Return the [X, Y] coordinate for the center point of the cell that contains the specified text.  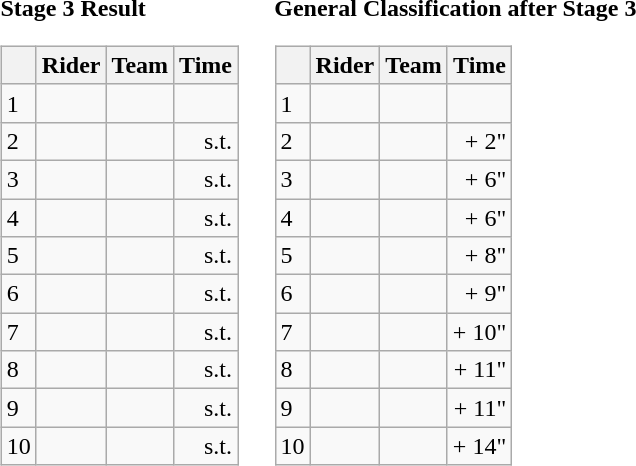
+ 10" [479, 332]
+ 2" [479, 141]
+ 9" [479, 294]
+ 14" [479, 446]
+ 8" [479, 256]
